Return (X, Y) of the center of cell containing provided text 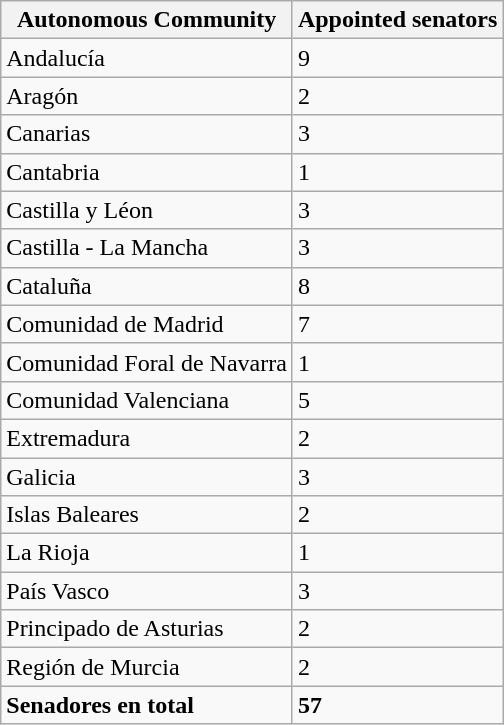
57 (397, 705)
Islas Baleares (147, 515)
Senadores en total (147, 705)
Extremadura (147, 438)
Castilla y Léon (147, 210)
Cantabria (147, 172)
Comunidad Valenciana (147, 400)
Castilla - La Mancha (147, 248)
Andalucía (147, 58)
Región de Murcia (147, 667)
Principado de Asturias (147, 629)
9 (397, 58)
Autonomous Community (147, 20)
8 (397, 286)
7 (397, 324)
5 (397, 400)
País Vasco (147, 591)
Canarias (147, 134)
Cataluña (147, 286)
Appointed senators (397, 20)
Comunidad de Madrid (147, 324)
Comunidad Foral de Navarra (147, 362)
Galicia (147, 477)
La Rioja (147, 553)
Aragón (147, 96)
